From the cell containing the given text, extract its center point as (X, Y) coordinate. 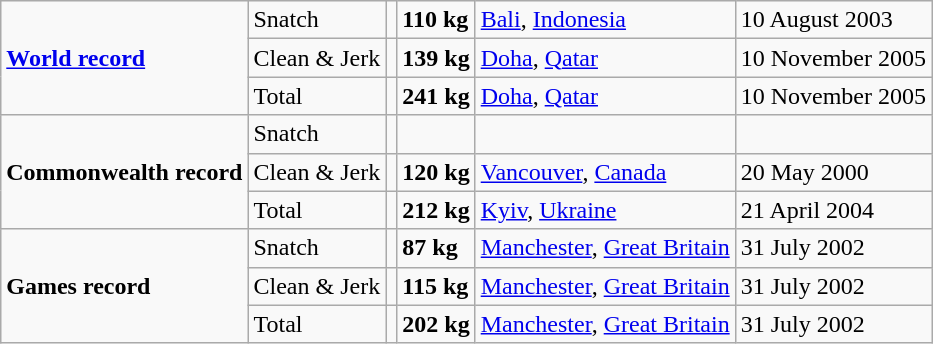
115 kg (436, 286)
10 August 2003 (833, 20)
Commonwealth record (124, 172)
Games record (124, 286)
120 kg (436, 172)
Vancouver, Canada (605, 172)
20 May 2000 (833, 172)
202 kg (436, 324)
World record (124, 58)
212 kg (436, 210)
110 kg (436, 20)
87 kg (436, 248)
Bali, Indonesia (605, 20)
139 kg (436, 58)
Kyiv, Ukraine (605, 210)
241 kg (436, 96)
21 April 2004 (833, 210)
